Return (X, Y) of the center of cell containing provided text 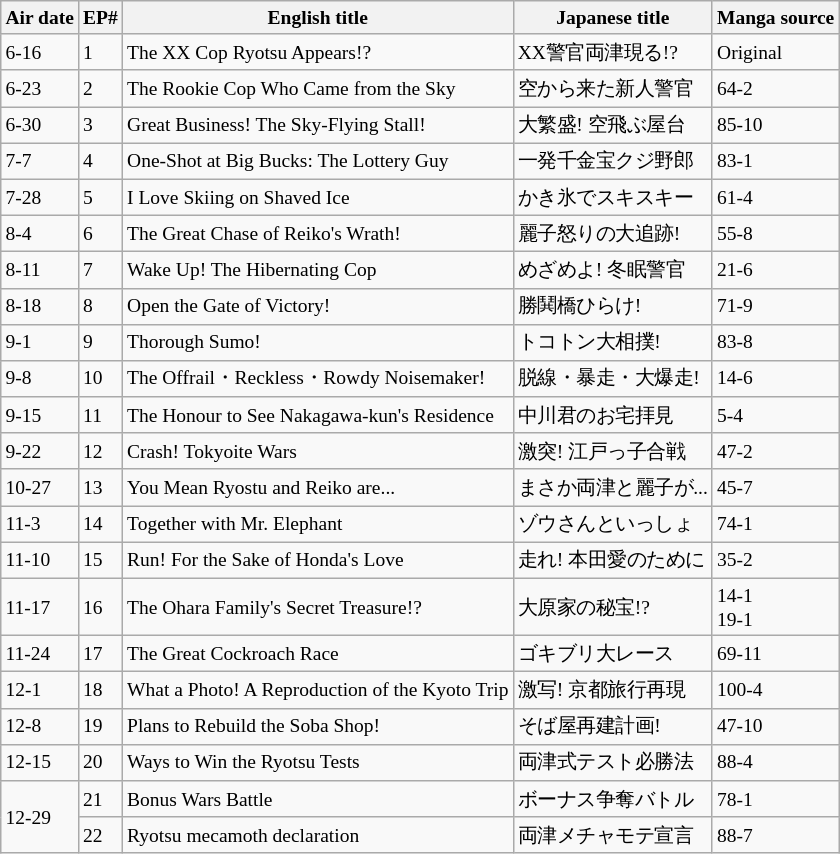
Air date (40, 18)
9-8 (40, 379)
11-17 (40, 606)
The Great Cockroach Race (318, 654)
47-10 (775, 726)
かき氷でスキスキー (612, 197)
13 (100, 487)
78-1 (775, 799)
14-119-1 (775, 606)
7-7 (40, 161)
6-16 (40, 52)
88-7 (775, 835)
21 (100, 799)
64-2 (775, 88)
2 (100, 88)
8-18 (40, 306)
めざめよ! 冬眠警官 (612, 270)
100-4 (775, 690)
8-11 (40, 270)
勝鬨橋ひらけ! (612, 306)
走れ! 本田愛のために (612, 560)
85-10 (775, 125)
7-28 (40, 197)
8 (100, 306)
I Love Skiing on Shaved Ice (318, 197)
12-15 (40, 762)
9 (100, 342)
English title (318, 18)
Wake Up! The Hibernating Cop (318, 270)
Bonus Wars Battle (318, 799)
Manga source (775, 18)
激写! 京都旅行再現 (612, 690)
激突! 江戸っ子合戦 (612, 451)
71-9 (775, 306)
One-Shot at Big Bucks: The Lottery Guy (318, 161)
ゾウさんといっしょ (612, 524)
The Offrail・Reckless・Rowdy Noisemaker! (318, 379)
45-7 (775, 487)
大原家の秘宝!? (612, 606)
The Honour to See Nakagawa-kun's Residence (318, 415)
16 (100, 606)
83-1 (775, 161)
Great Business! The Sky-Flying Stall! (318, 125)
You Mean Ryostu and Reiko are... (318, 487)
Plans to Rebuild the Soba Shop! (318, 726)
ボーナス争奪バトル (612, 799)
Original (775, 52)
The Great Chase of Reiko's Wrath! (318, 233)
11-24 (40, 654)
11-10 (40, 560)
7 (100, 270)
17 (100, 654)
まさか両津と麗子が... (612, 487)
What a Photo! A Reproduction of the Kyoto Trip (318, 690)
Ways to Win the Ryotsu Tests (318, 762)
The Rookie Cop Who Came from the Sky (318, 88)
69-11 (775, 654)
脱線・暴走・大爆走! (612, 379)
大繁盛! 空飛ぶ屋台 (612, 125)
8-4 (40, 233)
5-4 (775, 415)
12-29 (40, 818)
一発千金宝クジ野郎 (612, 161)
Together with Mr. Elephant (318, 524)
The Ohara Family's Secret Treasure!? (318, 606)
The XX Cop Ryotsu Appears!? (318, 52)
61-4 (775, 197)
3 (100, 125)
Thorough Sumo! (318, 342)
47-2 (775, 451)
麗子怒りの大追跡! (612, 233)
12-1 (40, 690)
両津式テスト必勝法 (612, 762)
10-27 (40, 487)
Run! For the Sake of Honda's Love (318, 560)
トコトン大相撲! (612, 342)
9-22 (40, 451)
21-6 (775, 270)
83-8 (775, 342)
4 (100, 161)
12-8 (40, 726)
55-8 (775, 233)
Ryotsu mecamoth declaration (318, 835)
6-23 (40, 88)
88-4 (775, 762)
空から来た新人警官 (612, 88)
11 (100, 415)
両津メチャモテ宣言 (612, 835)
中川君のお宅拝見 (612, 415)
10 (100, 379)
そば屋再建計画! (612, 726)
ゴキブリ大レース (612, 654)
9-15 (40, 415)
EP# (100, 18)
22 (100, 835)
18 (100, 690)
15 (100, 560)
Crash! Tokyoite Wars (318, 451)
Open the Gate of Victory! (318, 306)
6 (100, 233)
1 (100, 52)
14-6 (775, 379)
12 (100, 451)
20 (100, 762)
35-2 (775, 560)
19 (100, 726)
XX警官両津現る!? (612, 52)
9-1 (40, 342)
5 (100, 197)
14 (100, 524)
6-30 (40, 125)
11-3 (40, 524)
Japanese title (612, 18)
74-1 (775, 524)
